Return the (X, Y) coordinate for the center point of the cell that contains the specified text.  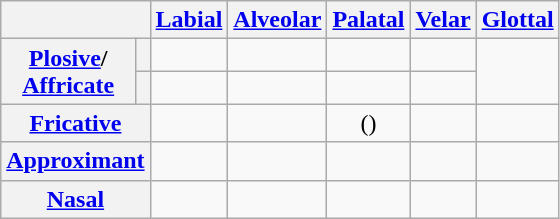
Velar (443, 20)
Glottal (518, 20)
() (368, 123)
Labial (189, 20)
Plosive/Affricate (68, 72)
Approximant (76, 161)
Alveolar (278, 20)
Palatal (368, 20)
Fricative (76, 123)
Nasal (76, 199)
